Pinpoint the cell where the given text exists, returning its (X, Y) midpoint coordinate. 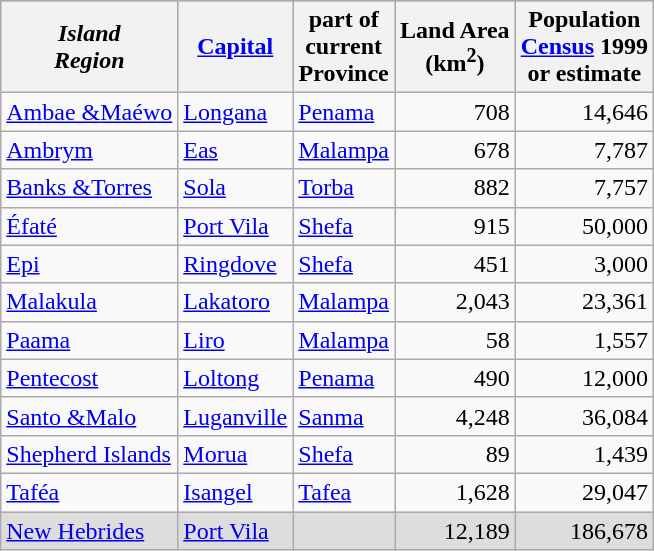
Torba (344, 188)
PopulationCensus 1999or estimate (584, 47)
Sola (236, 188)
Pentecost (90, 378)
1,557 (584, 340)
Lakatoro (236, 302)
89 (454, 454)
part ofcurrentProvince (344, 47)
Morua (236, 454)
36,084 (584, 416)
Ambrym (90, 150)
Ringdove (236, 264)
Isangel (236, 492)
Luganville (236, 416)
708 (454, 112)
Santo &Malo (90, 416)
Éfaté (90, 226)
3,000 (584, 264)
Liro (236, 340)
Banks &Torres (90, 188)
186,678 (584, 531)
Epi (90, 264)
Paama (90, 340)
Malakula (90, 302)
Capital (236, 47)
1,628 (454, 492)
Loltong (236, 378)
Land Area(km2) (454, 47)
12,189 (454, 531)
490 (454, 378)
4,248 (454, 416)
29,047 (584, 492)
IslandRegion (90, 47)
Sanma (344, 416)
58 (454, 340)
7,757 (584, 188)
882 (454, 188)
2,043 (454, 302)
678 (454, 150)
New Hebrides (90, 531)
14,646 (584, 112)
Tafea (344, 492)
Taféa (90, 492)
915 (454, 226)
451 (454, 264)
50,000 (584, 226)
1,439 (584, 454)
Eas (236, 150)
Shepherd Islands (90, 454)
23,361 (584, 302)
12,000 (584, 378)
7,787 (584, 150)
Longana (236, 112)
Ambae &Maéwo (90, 112)
